From the cell containing the given text, extract its center point as (X, Y) coordinate. 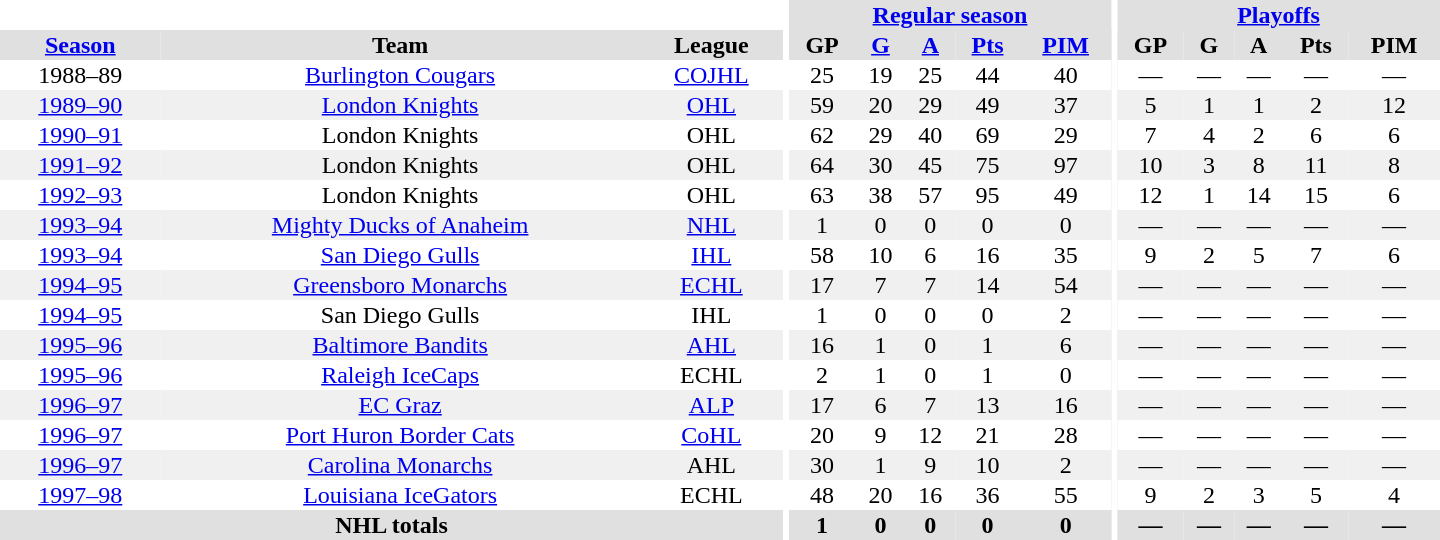
45 (930, 165)
15 (1316, 195)
63 (822, 195)
44 (988, 75)
62 (822, 135)
Regular season (950, 15)
Burlington Cougars (400, 75)
35 (1066, 255)
57 (930, 195)
Louisiana IceGators (400, 495)
58 (822, 255)
1989–90 (80, 105)
Team (400, 45)
97 (1066, 165)
48 (822, 495)
NHL (712, 225)
ALP (712, 405)
64 (822, 165)
League (712, 45)
1988–89 (80, 75)
59 (822, 105)
Port Huron Border Cats (400, 435)
Greensboro Monarchs (400, 285)
Carolina Monarchs (400, 465)
Playoffs (1278, 15)
1997–98 (80, 495)
COJHL (712, 75)
CoHL (712, 435)
54 (1066, 285)
1990–91 (80, 135)
Season (80, 45)
Baltimore Bandits (400, 345)
95 (988, 195)
13 (988, 405)
37 (1066, 105)
1991–92 (80, 165)
69 (988, 135)
1992–93 (80, 195)
Mighty Ducks of Anaheim (400, 225)
28 (1066, 435)
55 (1066, 495)
EC Graz (400, 405)
21 (988, 435)
38 (881, 195)
19 (881, 75)
11 (1316, 165)
NHL totals (392, 525)
36 (988, 495)
Raleigh IceCaps (400, 375)
75 (988, 165)
